Capture the cell that displays the provided text and extract its [x, y] central coordinate. 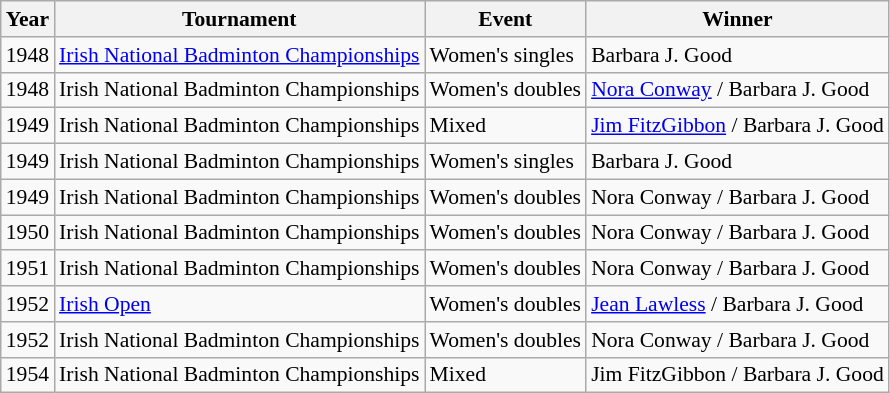
Jean Lawless / Barbara J. Good [738, 304]
1950 [28, 233]
Event [506, 19]
Irish Open [239, 304]
1951 [28, 269]
Year [28, 19]
Tournament [239, 19]
Winner [738, 19]
1954 [28, 375]
